Output the [x, y] coordinate of the center of the cell containing the given text.  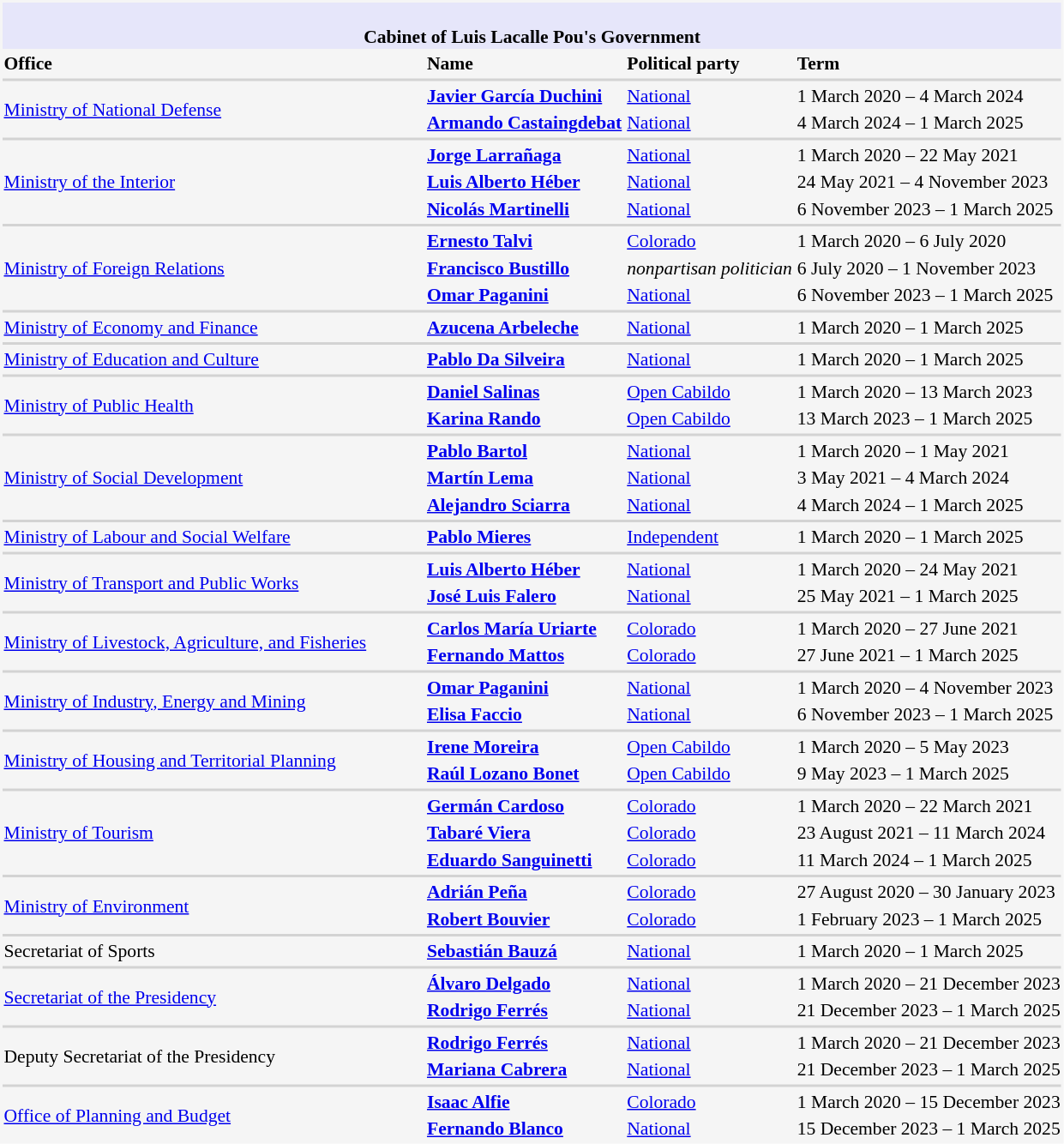
3 May 2021 – 4 March 2024 [929, 478]
Javier García Duchini [524, 96]
9 May 2023 – 1 March 2025 [929, 774]
Carlos María Uriarte [524, 628]
Adrián Peña [524, 892]
Karina Rando [524, 418]
Fernando Blanco [524, 1129]
Political party [710, 63]
Deputy Secretariat of the Presidency [213, 1057]
nonpartisan politician [710, 268]
Pablo Da Silveira [524, 359]
Ministry of National Defense [213, 110]
15 December 2023 – 1 March 2025 [929, 1129]
1 March 2020 – 5 May 2023 [929, 746]
Ministry of Transport and Public Works [213, 583]
Azucena Arbeleche [524, 328]
Isaac Alfie [524, 1101]
Alejandro Sciarra [524, 504]
Ministry of Tourism [213, 834]
1 March 2020 – 4 November 2023 [929, 688]
Mariana Cabrera [524, 1069]
Secretariat of the Presidency [213, 996]
Cabinet of Luis Lacalle Pou's Government [532, 26]
Ministry of Education and Culture [213, 359]
1 March 2020 – 6 July 2020 [929, 241]
Pablo Mieres [524, 537]
Irene Moreira [524, 746]
Office of Planning and Budget [213, 1115]
23 August 2021 – 11 March 2024 [929, 833]
Ministry of Livestock, Agriculture, and Fisheries [213, 641]
Ministry of Public Health [213, 405]
1 March 2020 – 24 May 2021 [929, 569]
José Luis Falero [524, 596]
25 May 2021 – 1 March 2025 [929, 596]
Daniel Salinas [524, 391]
Ministry of Social Development [213, 479]
Ministry of Housing and Territorial Planning [213, 760]
1 March 2020 – 13 March 2023 [929, 391]
1 March 2020 – 22 May 2021 [929, 154]
Germán Cardoso [524, 806]
13 March 2023 – 1 March 2025 [929, 418]
27 June 2021 – 1 March 2025 [929, 655]
Sebastián Bauzá [524, 951]
Office [213, 63]
Ministry of Industry, Energy and Mining [213, 701]
Martín Lema [524, 478]
Term [929, 63]
Independent [710, 537]
Ministry of Foreign Relations [213, 268]
Fernando Mattos [524, 655]
Tabaré Viera [524, 833]
Armando Castaingdebat [524, 123]
Francisco Bustillo [524, 268]
6 July 2020 – 1 November 2023 [929, 268]
Ministry of Labour and Social Welfare [213, 537]
Nicolás Martinelli [524, 209]
1 February 2023 – 1 March 2025 [929, 919]
Jorge Larrañaga [524, 154]
1 March 2020 – 15 December 2023 [929, 1101]
1 March 2020 – 22 March 2021 [929, 806]
Ministry of Environment [213, 906]
1 March 2020 – 4 March 2024 [929, 96]
1 March 2020 – 27 June 2021 [929, 628]
Elisa Faccio [524, 714]
Álvaro Delgado [524, 983]
Eduardo Sanguinetti [524, 859]
1 March 2020 – 1 May 2021 [929, 451]
Robert Bouvier [524, 919]
Ernesto Talvi [524, 241]
Ministry of the Interior [213, 182]
Pablo Bartol [524, 451]
27 August 2020 – 30 January 2023 [929, 892]
11 March 2024 – 1 March 2025 [929, 859]
Ministry of Economy and Finance [213, 328]
Raúl Lozano Bonet [524, 774]
Name [524, 63]
24 May 2021 – 4 November 2023 [929, 182]
Secretariat of Sports [213, 951]
